Find where the given text appears and provide that cell's center as [X, Y] coordinate. 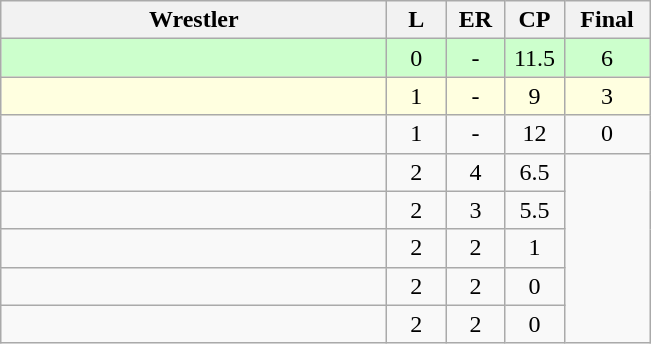
6 [607, 58]
4 [476, 172]
12 [534, 134]
ER [476, 20]
CP [534, 20]
Wrestler [194, 20]
6.5 [534, 172]
11.5 [534, 58]
Final [607, 20]
L [416, 20]
5.5 [534, 210]
9 [534, 96]
